Provide the [x, y] coordinate of the cell's center where the given text is located.  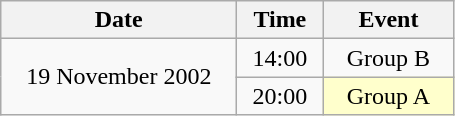
Date [119, 20]
19 November 2002 [119, 77]
20:00 [280, 96]
Group B [388, 58]
Time [280, 20]
Event [388, 20]
14:00 [280, 58]
Group A [388, 96]
